For the text-containing cell, return its midpoint in (X, Y) coordinate format. 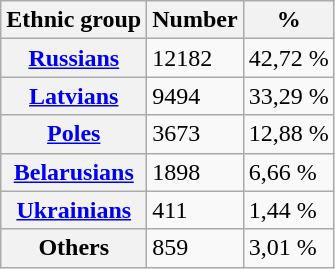
33,29 % (288, 96)
859 (195, 248)
Others (74, 248)
6,66 % (288, 172)
Ukrainians (74, 210)
Russians (74, 58)
12,88 % (288, 134)
Poles (74, 134)
Belarusians (74, 172)
Ethnic group (74, 20)
411 (195, 210)
9494 (195, 96)
3,01 % (288, 248)
1,44 % (288, 210)
42,72 % (288, 58)
% (288, 20)
Latvians (74, 96)
3673 (195, 134)
1898 (195, 172)
12182 (195, 58)
Number (195, 20)
